Search for the cell housing the specified text and yield its (X, Y) center coordinate. 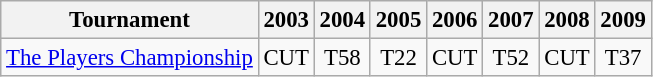
T22 (398, 58)
T37 (623, 58)
2007 (511, 20)
2009 (623, 20)
2006 (455, 20)
2005 (398, 20)
T52 (511, 58)
Tournament (130, 20)
2004 (342, 20)
T58 (342, 58)
The Players Championship (130, 58)
2008 (567, 20)
2003 (286, 20)
